Pinpoint the cell where the given text exists, returning its [X, Y] midpoint coordinate. 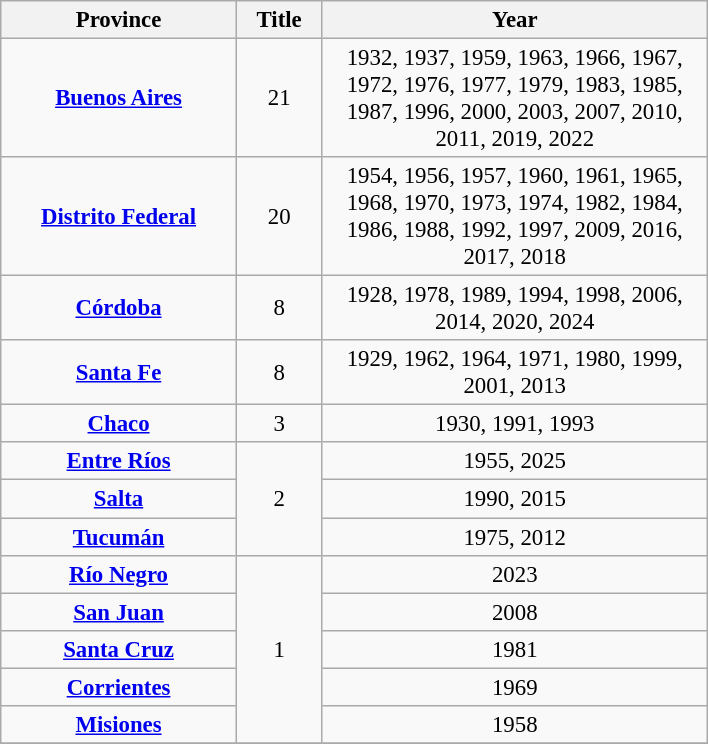
1958 [515, 725]
2008 [515, 612]
1955, 2025 [515, 461]
Distrito Federal [119, 216]
Year [515, 20]
1969 [515, 687]
1932, 1937, 1959, 1963, 1966, 1967, 1972, 1976, 1977, 1979, 1983, 1985, 1987, 1996, 2000, 2003, 2007, 2010, 2011, 2019, 2022 [515, 98]
21 [279, 98]
Province [119, 20]
San Juan [119, 612]
2 [279, 498]
1929, 1962, 1964, 1971, 1980, 1999, 2001, 2013 [515, 372]
1990, 2015 [515, 499]
1975, 2012 [515, 537]
1930, 1991, 1993 [515, 424]
3 [279, 424]
Santa Cruz [119, 649]
1 [279, 649]
Title [279, 20]
Córdoba [119, 308]
2023 [515, 574]
20 [279, 216]
1981 [515, 649]
Tucumán [119, 537]
Buenos Aires [119, 98]
1954, 1956, 1957, 1960, 1961, 1965, 1968, 1970, 1973, 1974, 1982, 1984, 1986, 1988, 1992, 1997, 2009, 2016, 2017, 2018 [515, 216]
Entre Ríos [119, 461]
Río Negro [119, 574]
Corrientes [119, 687]
Santa Fe [119, 372]
Salta [119, 499]
Chaco [119, 424]
1928, 1978, 1989, 1994, 1998, 2006, 2014, 2020, 2024 [515, 308]
Misiones [119, 725]
